Locate the cell with the specified text and output its [X, Y] center coordinate. 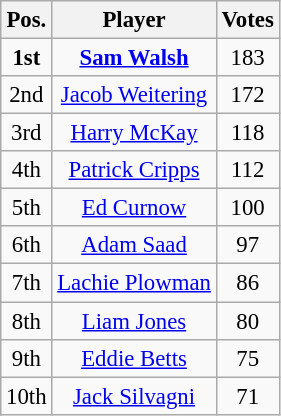
Jacob Weitering [134, 95]
3rd [26, 133]
118 [248, 133]
10th [26, 396]
2nd [26, 95]
Votes [248, 20]
7th [26, 283]
75 [248, 358]
112 [248, 170]
172 [248, 95]
Pos. [26, 20]
Patrick Cripps [134, 170]
97 [248, 245]
Liam Jones [134, 321]
6th [26, 245]
86 [248, 283]
Ed Curnow [134, 208]
71 [248, 396]
Sam Walsh [134, 58]
Player [134, 20]
1st [26, 58]
Lachie Plowman [134, 283]
4th [26, 170]
Adam Saad [134, 245]
100 [248, 208]
Harry McKay [134, 133]
Eddie Betts [134, 358]
80 [248, 321]
9th [26, 358]
Jack Silvagni [134, 396]
5th [26, 208]
8th [26, 321]
183 [248, 58]
